Identify which cell holds the provided text, then report its [x, y] central coordinate. 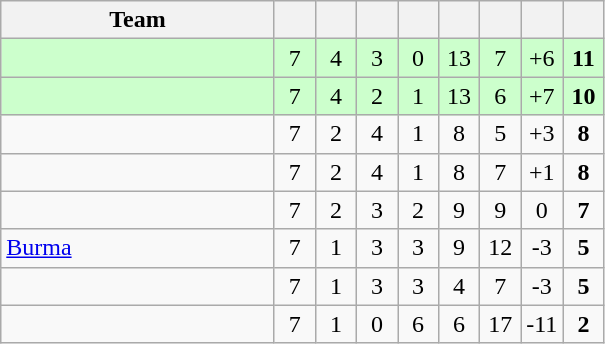
10 [584, 96]
+7 [542, 96]
17 [500, 324]
12 [500, 248]
+3 [542, 134]
Burma [138, 248]
11 [584, 58]
-11 [542, 324]
Team [138, 20]
+1 [542, 172]
+6 [542, 58]
